For the text-containing cell, return its midpoint in [X, Y] coordinate format. 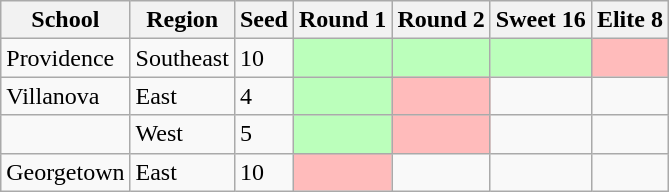
Southeast [182, 58]
West [182, 134]
4 [264, 96]
Round 1 [342, 20]
School [66, 20]
5 [264, 134]
Georgetown [66, 172]
Round 2 [441, 20]
Sweet 16 [540, 20]
Villanova [66, 96]
Seed [264, 20]
Region [182, 20]
Providence [66, 58]
Elite 8 [630, 20]
